Extract the (X, Y) coordinate from the center of the cell holding the provided text.  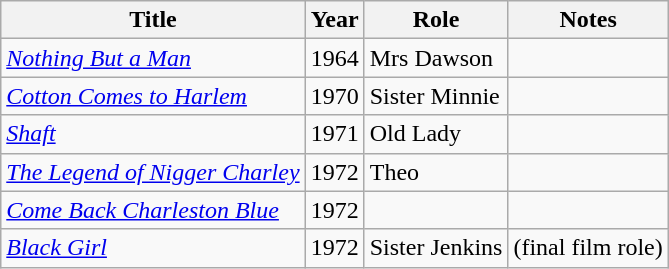
Mrs Dawson (436, 58)
1964 (334, 58)
1970 (334, 96)
(final film role) (588, 248)
Shaft (153, 134)
Come Back Charleston Blue (153, 210)
Sister Jenkins (436, 248)
Sister Minnie (436, 96)
1971 (334, 134)
Cotton Comes to Harlem (153, 96)
The Legend of Nigger Charley (153, 172)
Old Lady (436, 134)
Notes (588, 20)
Year (334, 20)
Title (153, 20)
Role (436, 20)
Nothing But a Man (153, 58)
Theo (436, 172)
Black Girl (153, 248)
